Pinpoint the cell where the given text exists, returning its (X, Y) midpoint coordinate. 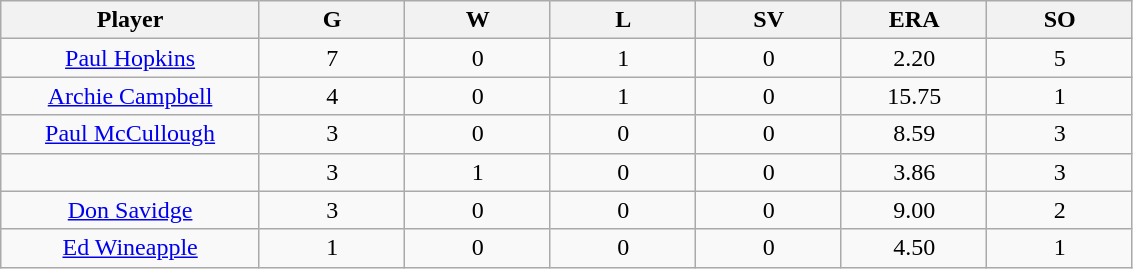
L (623, 20)
SV (769, 20)
7 (332, 58)
2.20 (914, 58)
SO (1060, 20)
W (478, 20)
2 (1060, 210)
8.59 (914, 134)
Archie Campbell (130, 96)
Player (130, 20)
Don Savidge (130, 210)
G (332, 20)
4 (332, 96)
3.86 (914, 172)
9.00 (914, 210)
Ed Wineapple (130, 248)
ERA (914, 20)
4.50 (914, 248)
5 (1060, 58)
Paul McCullough (130, 134)
15.75 (914, 96)
Paul Hopkins (130, 58)
